For the text-containing cell, return its midpoint in [X, Y] coordinate format. 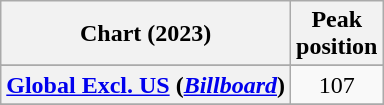
Global Excl. US (Billboard) [146, 85]
Chart (2023) [146, 34]
Peakposition [337, 34]
107 [337, 85]
